Identify which cell holds the provided text, then report its (X, Y) central coordinate. 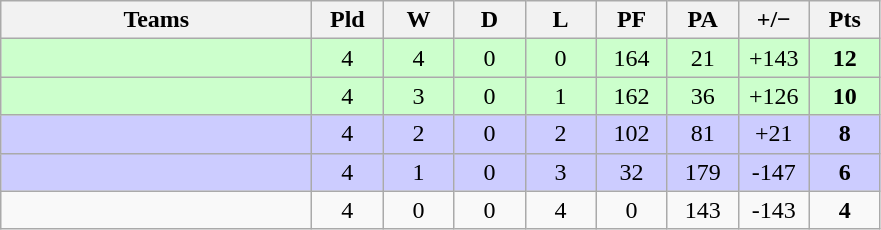
Pld (348, 20)
D (490, 20)
162 (632, 96)
-143 (774, 210)
-147 (774, 172)
10 (844, 96)
32 (632, 172)
W (418, 20)
PF (632, 20)
81 (702, 134)
Teams (156, 20)
21 (702, 58)
8 (844, 134)
+21 (774, 134)
6 (844, 172)
+126 (774, 96)
164 (632, 58)
PA (702, 20)
12 (844, 58)
+/− (774, 20)
L (560, 20)
102 (632, 134)
36 (702, 96)
179 (702, 172)
143 (702, 210)
+143 (774, 58)
Pts (844, 20)
